Locate the cell with the specified text and output its (X, Y) center coordinate. 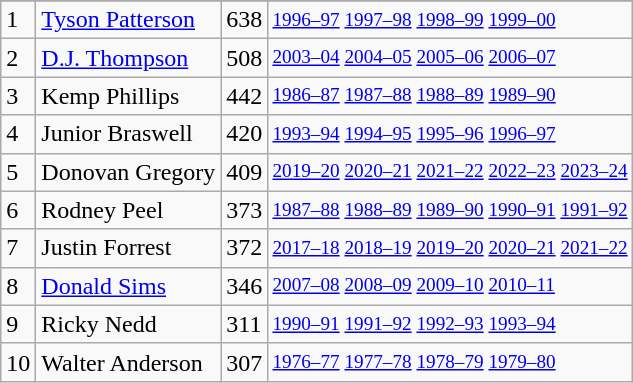
Kemp Phillips (128, 96)
Rodney Peel (128, 210)
Walter Anderson (128, 362)
1996–97 1997–98 1998–99 1999–00 (450, 20)
Donovan Gregory (128, 172)
9 (18, 324)
D.J. Thompson (128, 58)
442 (244, 96)
1987–88 1988–89 1989–90 1990–91 1991–92 (450, 210)
1976–77 1977–78 1978–79 1979–80 (450, 362)
372 (244, 248)
409 (244, 172)
2003–04 2004–05 2005–06 2006–07 (450, 58)
2019–20 2020–21 2021–22 2022–23 2023–24 (450, 172)
420 (244, 134)
1990–91 1991–92 1992–93 1993–94 (450, 324)
2017–18 2018–19 2019–20 2020–21 2021–22 (450, 248)
Ricky Nedd (128, 324)
373 (244, 210)
Tyson Patterson (128, 20)
6 (18, 210)
Junior Braswell (128, 134)
311 (244, 324)
1 (18, 20)
Donald Sims (128, 286)
2007–08 2008–09 2009–10 2010–11 (450, 286)
508 (244, 58)
346 (244, 286)
307 (244, 362)
1993–94 1994–95 1995–96 1996–97 (450, 134)
8 (18, 286)
2 (18, 58)
10 (18, 362)
1986–87 1987–88 1988–89 1989–90 (450, 96)
638 (244, 20)
5 (18, 172)
7 (18, 248)
3 (18, 96)
Justin Forrest (128, 248)
4 (18, 134)
